Determine the (x, y) coordinate at the center of the cell enclosing the given text.  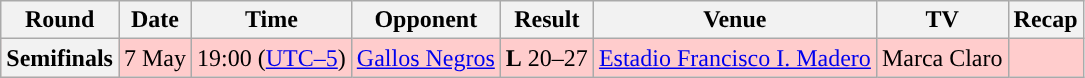
Estadio Francisco I. Madero (734, 58)
19:00 (UTC–5) (272, 58)
Venue (734, 20)
7 May (154, 58)
Time (272, 20)
Gallos Negros (426, 58)
L 20–27 (546, 58)
TV (942, 20)
Recap (1046, 20)
Date (154, 20)
Round (60, 20)
Opponent (426, 20)
Result (546, 20)
Semifinals (60, 58)
Marca Claro (942, 58)
